Extract the (x, y) coordinate from the center of the cell holding the provided text.  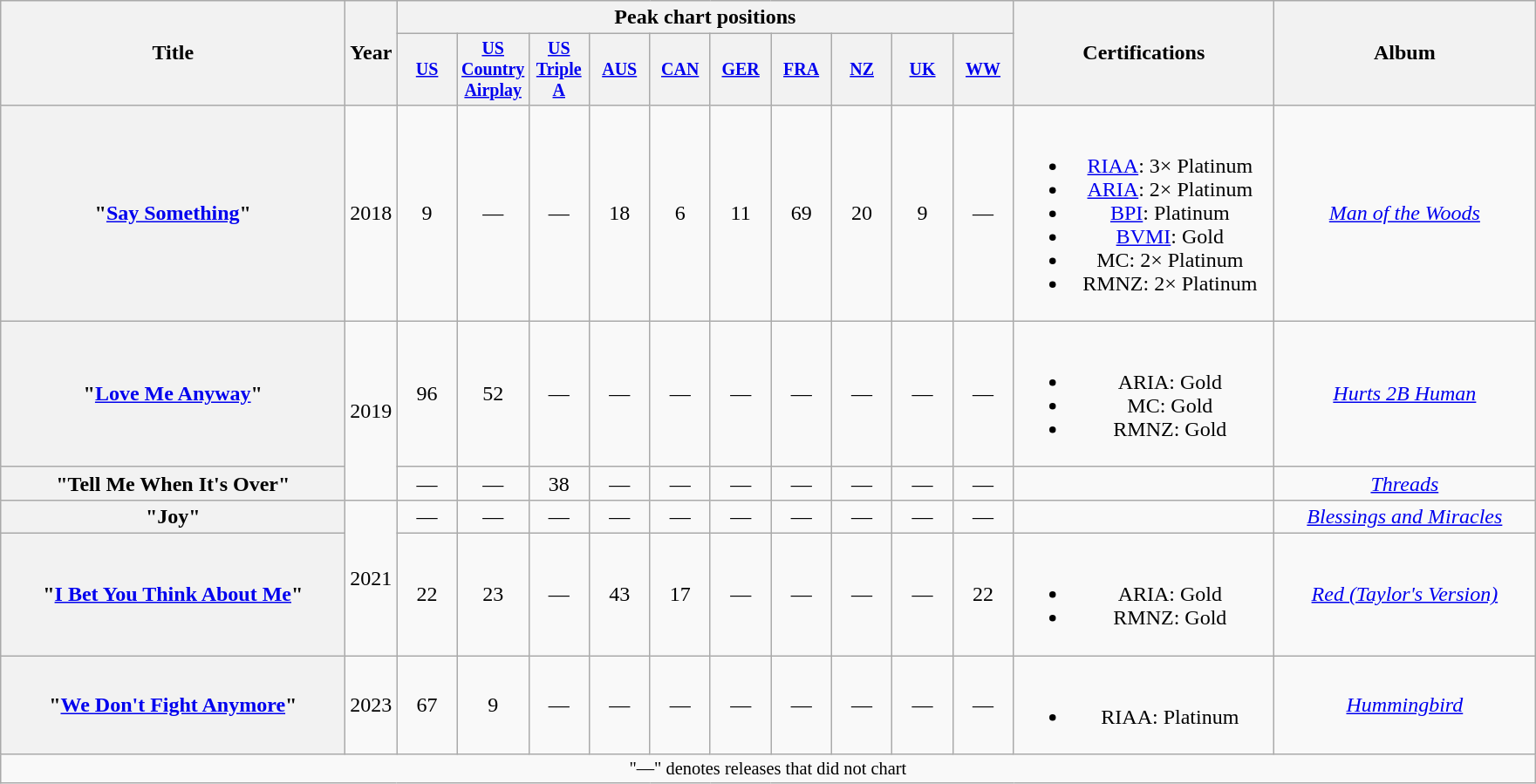
2018 (372, 213)
Red (Taylor's Version) (1404, 595)
23 (493, 595)
AUS (619, 70)
43 (619, 595)
2019 (372, 410)
Man of the Woods (1404, 213)
ARIA: GoldMC: GoldRMNZ: Gold (1144, 394)
NZ (862, 70)
96 (427, 394)
Hurts 2B Human (1404, 394)
ARIA: GoldRMNZ: Gold (1144, 595)
Threads (1404, 483)
FRA (801, 70)
"Tell Me When It's Over" (173, 483)
6 (680, 213)
WW (982, 70)
17 (680, 595)
38 (558, 483)
20 (862, 213)
Peak chart positions (705, 17)
CAN (680, 70)
RIAA: 3× PlatinumARIA: 2× PlatinumBPI: PlatinumBVMI: GoldMC: 2× PlatinumRMNZ: 2× Platinum (1144, 213)
"I Bet You Think About Me" (173, 595)
52 (493, 394)
Certifications (1144, 53)
US Triple A (558, 70)
GER (740, 70)
US (427, 70)
Hummingbird (1404, 705)
"Say Something" (173, 213)
Blessings and Miracles (1404, 516)
US Country Airplay (493, 70)
Album (1404, 53)
2021 (372, 577)
11 (740, 213)
UK (923, 70)
"Love Me Anyway" (173, 394)
"We Don't Fight Anymore" (173, 705)
2023 (372, 705)
Title (173, 53)
"Joy" (173, 516)
RIAA: Platinum (1144, 705)
67 (427, 705)
Year (372, 53)
69 (801, 213)
18 (619, 213)
"—" denotes releases that did not chart (768, 769)
